Scan for the cell matching the given text and deliver its (x, y) coordinate at center. 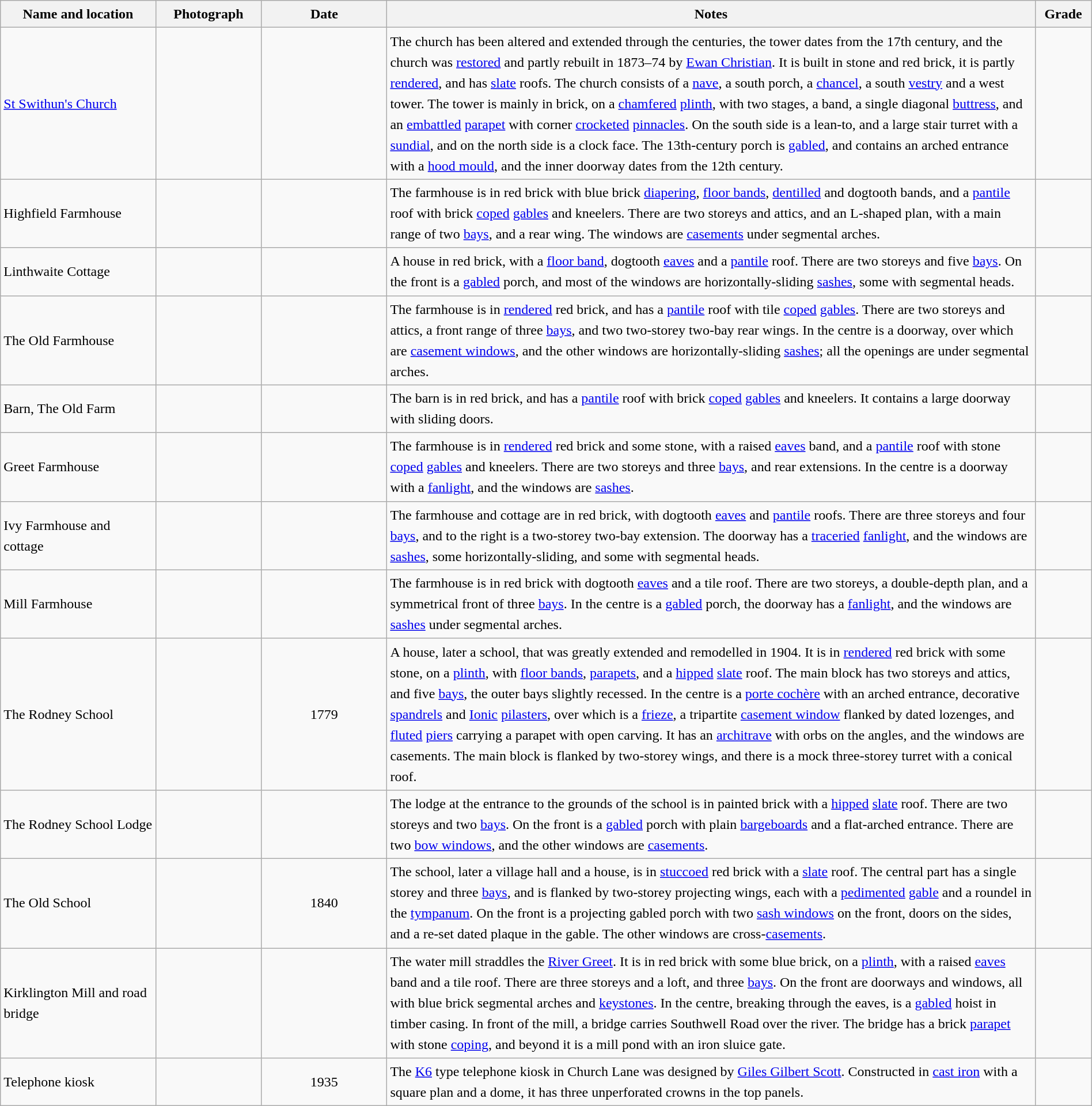
The barn is in red brick, and has a pantile roof with brick coped gables and kneelers. It contains a large doorway with sliding doors. (711, 409)
1779 (324, 714)
Kirklington Mill and road bridge (78, 1003)
The Old School (78, 903)
Barn, The Old Farm (78, 409)
Photograph (208, 14)
Notes (711, 14)
Telephone kiosk (78, 1082)
1935 (324, 1082)
The Old Farmhouse (78, 340)
Grade (1063, 14)
The Rodney School Lodge (78, 824)
Ivy Farmhouse and cottage (78, 536)
St Swithun's Church (78, 104)
Greet Farmhouse (78, 467)
The Rodney School (78, 714)
Date (324, 14)
1840 (324, 903)
Linthwaite Cottage (78, 272)
Mill Farmhouse (78, 604)
Highfield Farmhouse (78, 213)
Name and location (78, 14)
